From the cell containing the given text, extract its center point as (x, y) coordinate. 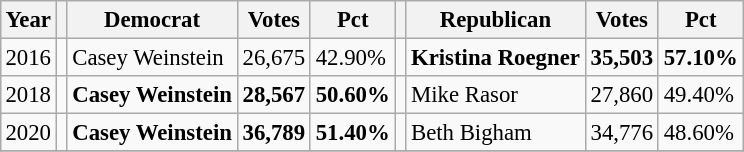
26,675 (274, 57)
57.10% (700, 57)
51.40% (352, 133)
36,789 (274, 133)
Republican (496, 20)
50.60% (352, 95)
48.60% (700, 133)
28,567 (274, 95)
Year (28, 20)
27,860 (622, 95)
2018 (28, 95)
2020 (28, 133)
35,503 (622, 57)
49.40% (700, 95)
2016 (28, 57)
Kristina Roegner (496, 57)
34,776 (622, 133)
42.90% (352, 57)
Beth Bigham (496, 133)
Mike Rasor (496, 95)
Democrat (152, 20)
